Capture the cell that displays the provided text and extract its (x, y) central coordinate. 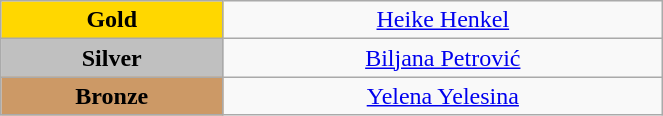
Yelena Yelesina (443, 96)
Biljana Petrović (443, 58)
Gold (112, 20)
Heike Henkel (443, 20)
Bronze (112, 96)
Silver (112, 58)
